Scan for the cell matching the given text and deliver its [x, y] coordinate at center. 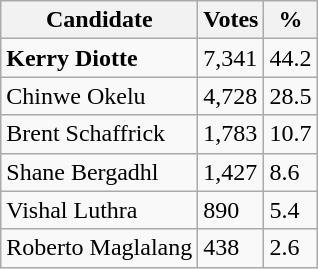
10.7 [290, 134]
Roberto Maglalang [100, 248]
8.6 [290, 172]
4,728 [231, 96]
Shane Bergadhl [100, 172]
Candidate [100, 20]
% [290, 20]
Votes [231, 20]
2.6 [290, 248]
438 [231, 248]
Chinwe Okelu [100, 96]
5.4 [290, 210]
1,783 [231, 134]
7,341 [231, 58]
Kerry Diotte [100, 58]
890 [231, 210]
Brent Schaffrick [100, 134]
1,427 [231, 172]
44.2 [290, 58]
28.5 [290, 96]
Vishal Luthra [100, 210]
